Find where the given text appears and provide that cell's center as (x, y) coordinate. 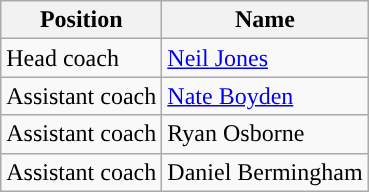
Daniel Bermingham (265, 172)
Nate Boyden (265, 96)
Neil Jones (265, 58)
Name (265, 20)
Position (82, 20)
Ryan Osborne (265, 134)
Head coach (82, 58)
